Return (X, Y) of the center of cell containing provided text 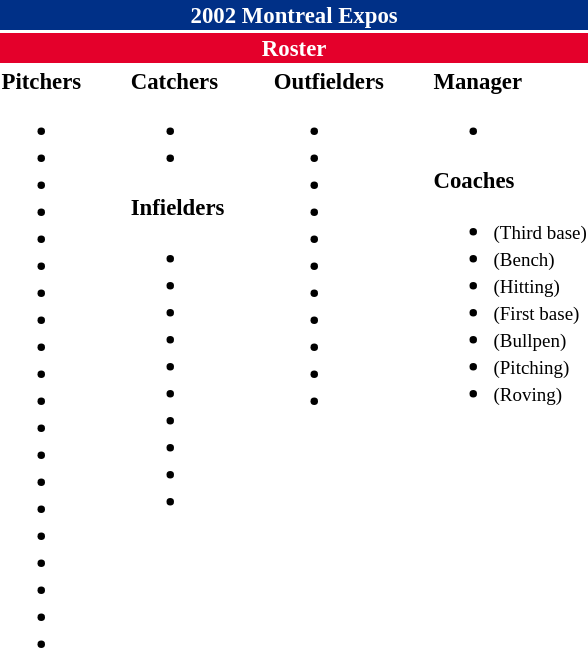
Roster (294, 48)
2002 Montreal Expos (294, 15)
